Return the (X, Y) coordinate for the center point of the cell that contains the specified text.  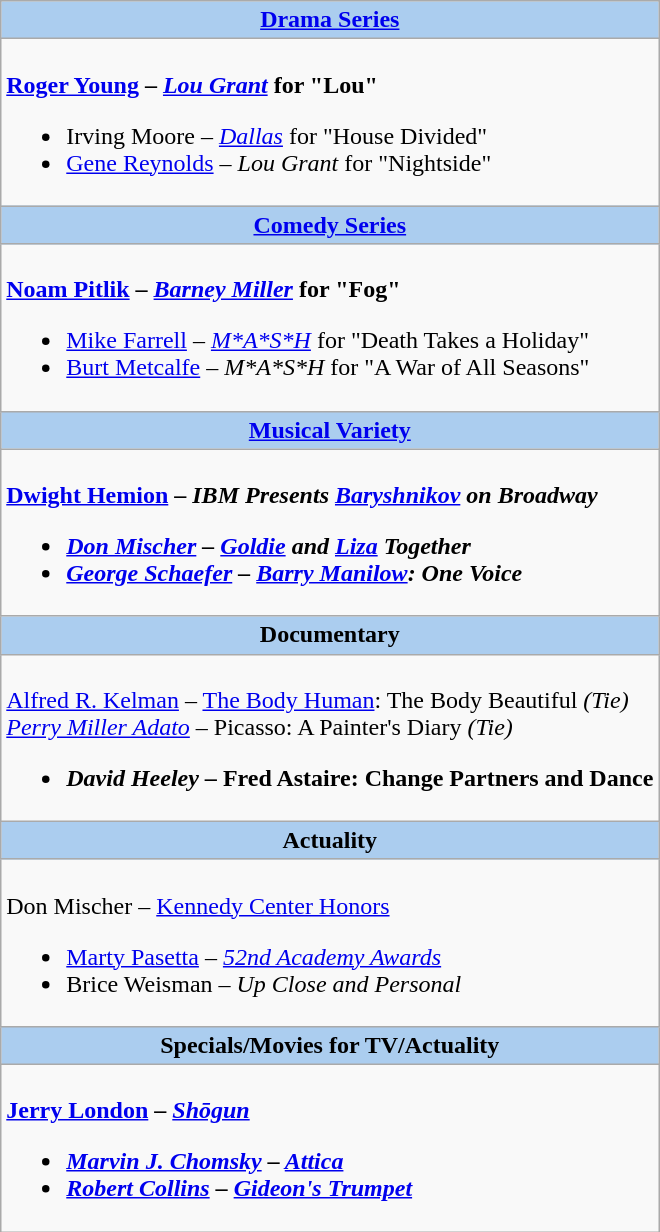
Comedy Series (330, 225)
Don Mischer – Kennedy Center HonorsMarty Pasetta – 52nd Academy AwardsBrice Weisman – Up Close and Personal (330, 942)
Noam Pitlik – Barney Miller for "Fog"Mike Farrell – M*A*S*H for "Death Takes a Holiday"Burt Metcalfe – M*A*S*H for "A War of All Seasons" (330, 328)
Dwight Hemion – IBM Presents Baryshnikov on BroadwayDon Mischer – Goldie and Liza TogetherGeorge Schaefer – Barry Manilow: One Voice (330, 532)
Actuality (330, 840)
Documentary (330, 635)
Roger Young – Lou Grant for "Lou"Irving Moore – Dallas for "House Divided"Gene Reynolds – Lou Grant for "Nightside" (330, 122)
Specials/Movies for TV/Actuality (330, 1045)
Jerry London – ShōgunMarvin J. Chomsky – AtticaRobert Collins – Gideon's Trumpet (330, 1148)
Musical Variety (330, 430)
Drama Series (330, 20)
